Extract the [x, y] coordinate from the center of the cell holding the provided text.  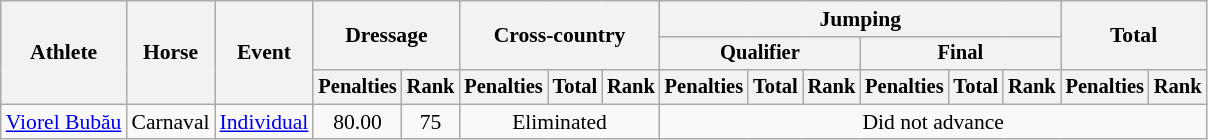
Viorel Bubău [64, 122]
Horse [170, 52]
Eliminated [559, 122]
Jumping [860, 19]
Event [264, 52]
Athlete [64, 52]
Did not advance [934, 122]
Qualifier [760, 54]
Dressage [386, 36]
Final [960, 54]
Cross-country [559, 36]
Carnaval [170, 122]
80.00 [357, 122]
75 [431, 122]
Individual [264, 122]
